Scan for the cell matching the given text and deliver its [x, y] coordinate at center. 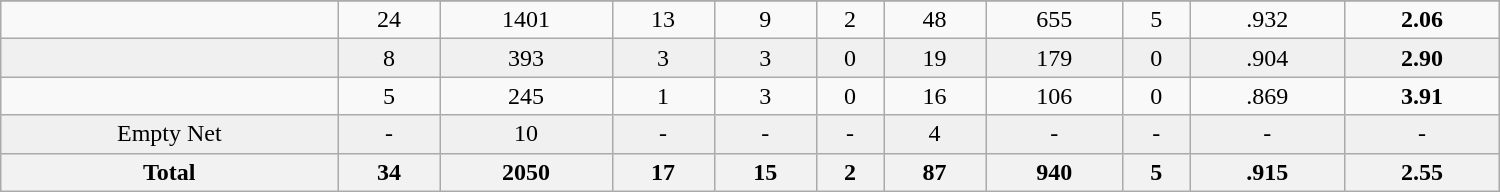
34 [389, 172]
13 [663, 20]
1 [663, 96]
.932 [1268, 20]
Total [170, 172]
48 [935, 20]
2.55 [1422, 172]
10 [526, 134]
2.90 [1422, 58]
87 [935, 172]
4 [935, 134]
245 [526, 96]
106 [1054, 96]
.904 [1268, 58]
19 [935, 58]
3.91 [1422, 96]
24 [389, 20]
17 [663, 172]
16 [935, 96]
Empty Net [170, 134]
.869 [1268, 96]
9 [765, 20]
940 [1054, 172]
393 [526, 58]
655 [1054, 20]
2.06 [1422, 20]
.915 [1268, 172]
1401 [526, 20]
179 [1054, 58]
8 [389, 58]
15 [765, 172]
2050 [526, 172]
